Provide the (x, y) coordinate of the cell's center where the given text is located.  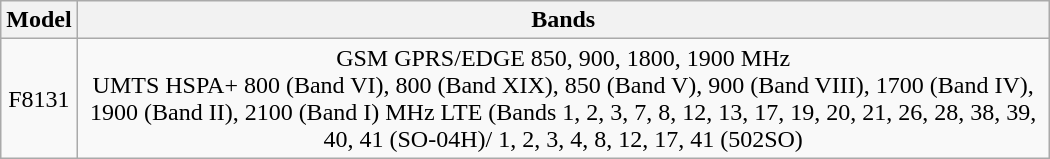
F8131 (39, 98)
Bands (563, 20)
Model (39, 20)
